Identify which cell holds the provided text, then report its (X, Y) central coordinate. 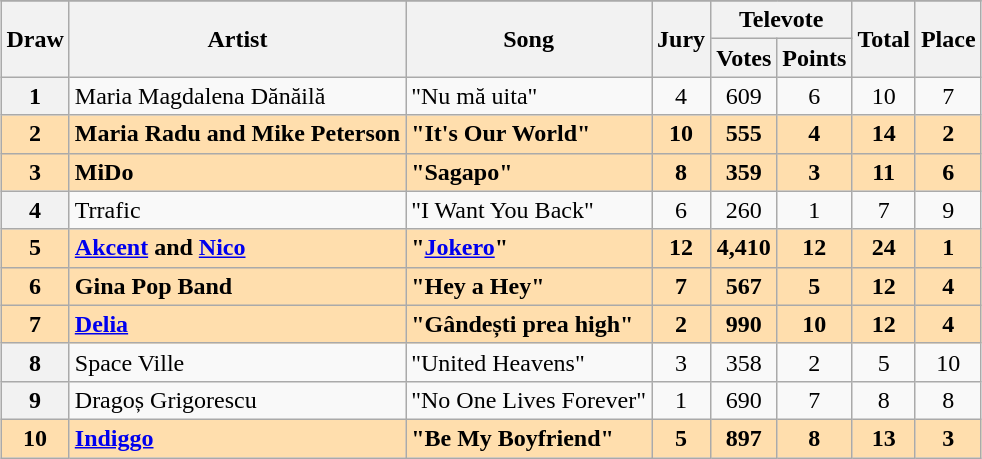
"I Want You Back" (529, 210)
Gina Pop Band (237, 286)
"Gândești prea high" (529, 324)
Trrafic (237, 210)
Place (948, 39)
Song (529, 39)
"It's Our World" (529, 134)
260 (744, 210)
Dragoș Grigorescu (237, 400)
Jury (682, 39)
Delia (237, 324)
11 (884, 172)
Indiggo (237, 438)
358 (744, 362)
"Hey a Hey" (529, 286)
"United Heavens" (529, 362)
"Sagapo" (529, 172)
897 (744, 438)
Akcent and Nico (237, 248)
13 (884, 438)
"Jokero" (529, 248)
555 (744, 134)
MiDo (237, 172)
Total (884, 39)
"Be My Boyfriend" (529, 438)
690 (744, 400)
Televote (782, 20)
4,410 (744, 248)
Draw (35, 39)
"Nu mă uita" (529, 96)
Artist (237, 39)
359 (744, 172)
990 (744, 324)
24 (884, 248)
609 (744, 96)
Points (814, 58)
567 (744, 286)
14 (884, 134)
Maria Radu and Mike Peterson (237, 134)
Maria Magdalena Dănăilă (237, 96)
Space Ville (237, 362)
"No One Lives Forever" (529, 400)
Votes (744, 58)
